Capture the cell that displays the provided text and extract its (x, y) central coordinate. 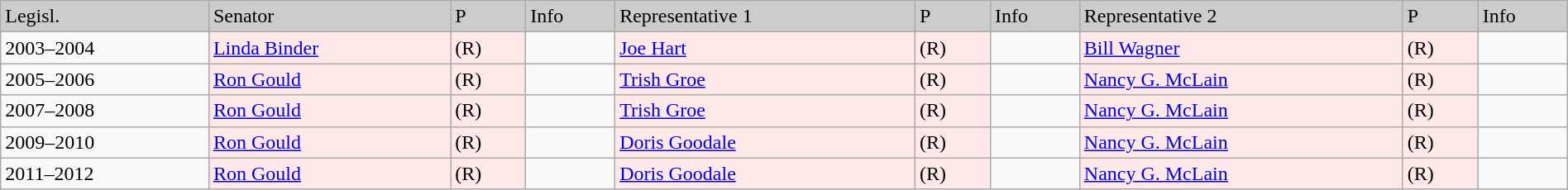
Senator (329, 17)
Legisl. (105, 17)
2007–2008 (105, 111)
2011–2012 (105, 173)
2005–2006 (105, 79)
Bill Wagner (1241, 48)
Representative 2 (1241, 17)
Joe Hart (766, 48)
2003–2004 (105, 48)
Representative 1 (766, 17)
2009–2010 (105, 142)
Linda Binder (329, 48)
